Locate the cell with the specified text and output its [x, y] center coordinate. 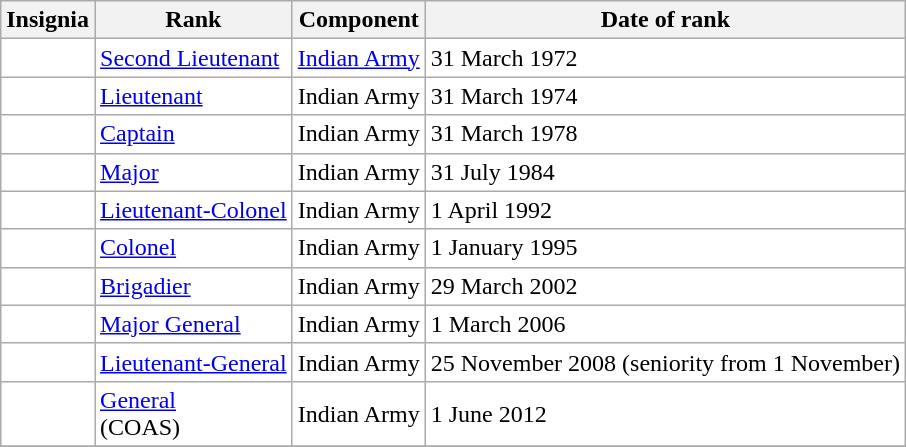
Second Lieutenant [194, 58]
Insignia [48, 20]
Date of rank [665, 20]
Component [358, 20]
Colonel [194, 248]
31 March 1974 [665, 96]
31 March 1972 [665, 58]
1 March 2006 [665, 324]
Captain [194, 134]
31 July 1984 [665, 172]
Rank [194, 20]
1 April 1992 [665, 210]
1 June 2012 [665, 414]
25 November 2008 (seniority from 1 November) [665, 362]
Major [194, 172]
Lieutenant [194, 96]
General(COAS) [194, 414]
31 March 1978 [665, 134]
1 January 1995 [665, 248]
Brigadier [194, 286]
Major General [194, 324]
Lieutenant-General [194, 362]
Lieutenant-Colonel [194, 210]
29 March 2002 [665, 286]
